Search for the cell housing the specified text and yield its (X, Y) center coordinate. 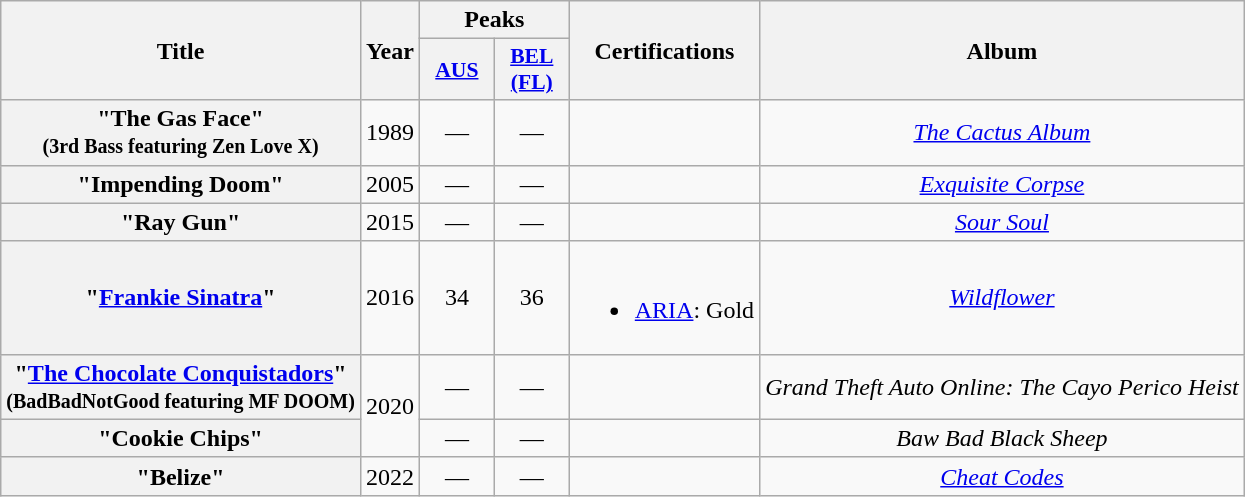
Year (390, 50)
2022 (390, 476)
"Belize" (181, 476)
1989 (390, 132)
AUS (456, 70)
"Frankie Sinatra" (181, 298)
36 (532, 298)
Album (1002, 50)
"Impending Doom" (181, 184)
Cheat Codes (1002, 476)
2005 (390, 184)
"The Chocolate Conquistadors"(BadBadNotGood featuring MF DOOM) (181, 386)
"Cookie Chips" (181, 438)
Peaks (494, 20)
2020 (390, 406)
2015 (390, 222)
Title (181, 50)
Sour Soul (1002, 222)
Wildflower (1002, 298)
2016 (390, 298)
Exquisite Corpse (1002, 184)
The Cactus Album (1002, 132)
"The Gas Face"(3rd Bass featuring Zen Love X) (181, 132)
BEL(FL) (532, 70)
34 (456, 298)
Baw Bad Black Sheep (1002, 438)
"Ray Gun" (181, 222)
Grand Theft Auto Online: The Cayo Perico Heist (1002, 386)
ARIA: Gold (664, 298)
Certifications (664, 50)
